Detect which cell encompasses the target text, then output its [x, y] center coordinate. 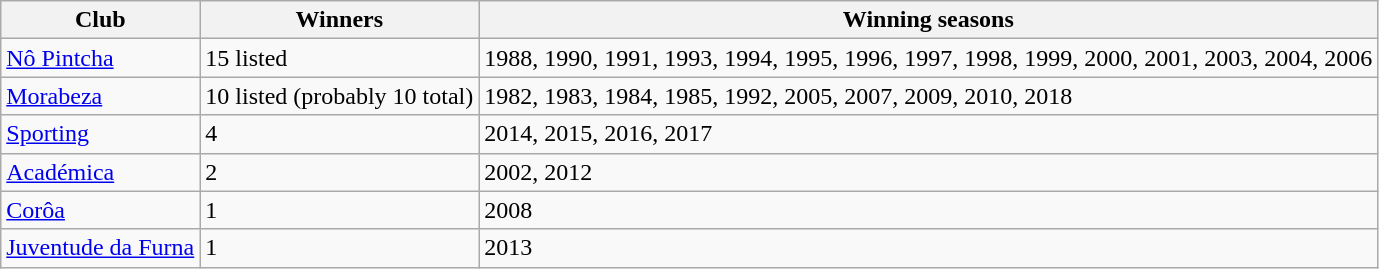
2014, 2015, 2016, 2017 [928, 134]
2 [340, 172]
Juventude da Furna [100, 248]
Nô Pintcha [100, 58]
4 [340, 134]
Club [100, 20]
15 listed [340, 58]
2008 [928, 210]
1982, 1983, 1984, 1985, 1992, 2005, 2007, 2009, 2010, 2018 [928, 96]
1988, 1990, 1991, 1993, 1994, 1995, 1996, 1997, 1998, 1999, 2000, 2001, 2003, 2004, 2006 [928, 58]
Winning seasons [928, 20]
10 listed (probably 10 total) [340, 96]
Corôa [100, 210]
2013 [928, 248]
Académica [100, 172]
2002, 2012 [928, 172]
Winners [340, 20]
Sporting [100, 134]
Morabeza [100, 96]
